Output the (x, y) coordinate of the center of the cell containing the given text.  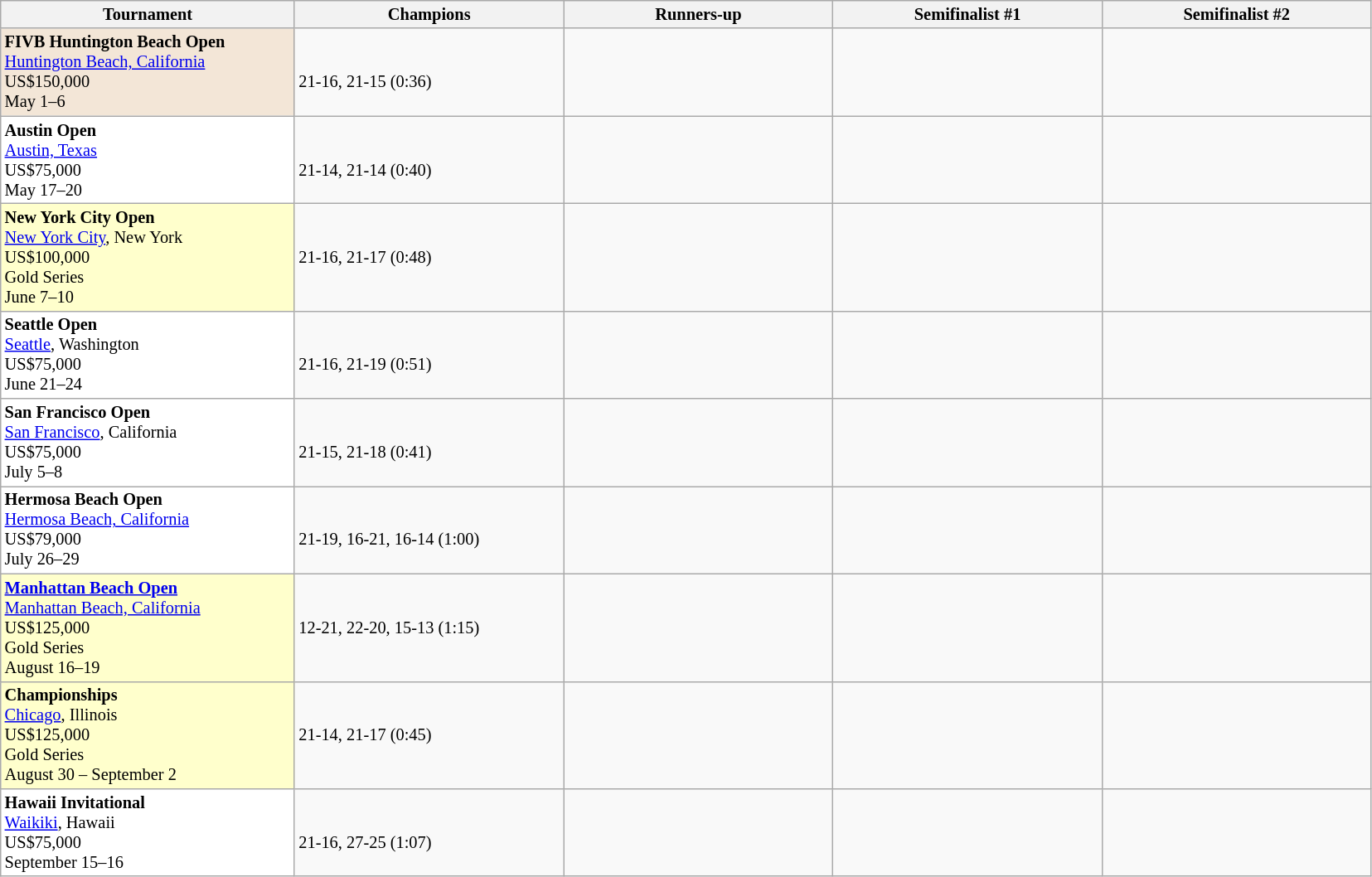
21-15, 21-18 (0:41) (429, 443)
21-14, 21-14 (0:40) (429, 160)
Semifinalist #2 (1237, 14)
21-14, 21-17 (0:45) (429, 735)
Champions (429, 14)
San Francisco OpenSan Francisco, CaliforniaUS$75,000July 5–8 (148, 443)
Manhattan Beach OpenManhattan Beach, CaliforniaUS$125,000Gold SeriesAugust 16–19 (148, 627)
Austin OpenAustin, TexasUS$75,000May 17–20 (148, 160)
Hermosa Beach OpenHermosa Beach, CaliforniaUS$79,000July 26–29 (148, 530)
12-21, 22-20, 15-13 (1:15) (429, 627)
New York City OpenNew York City, New YorkUS$100,000Gold SeriesJune 7–10 (148, 257)
ChampionshipsChicago, IllinoisUS$125,000Gold SeriesAugust 30 – September 2 (148, 735)
21-16, 21-15 (0:36) (429, 72)
Runners-up (698, 14)
21-19, 16-21, 16-14 (1:00) (429, 530)
FIVB Huntington Beach OpenHuntington Beach, CaliforniaUS$150,000May 1–6 (148, 72)
21-16, 21-17 (0:48) (429, 257)
21-16, 27-25 (1:07) (429, 832)
Tournament (148, 14)
21-16, 21-19 (0:51) (429, 355)
Semifinalist #1 (968, 14)
Seattle OpenSeattle, WashingtonUS$75,000June 21–24 (148, 355)
Hawaii InvitationalWaikiki, HawaiiUS$75,000September 15–16 (148, 832)
